Locate the cell with the specified text and output its [x, y] center coordinate. 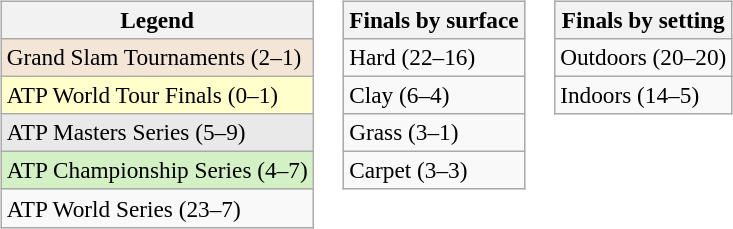
Grass (3–1) [434, 133]
ATP World Series (23–7) [157, 208]
Clay (6–4) [434, 95]
Finals by surface [434, 20]
ATP Championship Series (4–7) [157, 171]
ATP Masters Series (5–9) [157, 133]
Finals by setting [644, 20]
Grand Slam Tournaments (2–1) [157, 57]
Hard (22–16) [434, 57]
Indoors (14–5) [644, 95]
Carpet (3–3) [434, 171]
Outdoors (20–20) [644, 57]
ATP World Tour Finals (0–1) [157, 95]
Legend [157, 20]
